Detect which cell encompasses the target text, then output its (x, y) center coordinate. 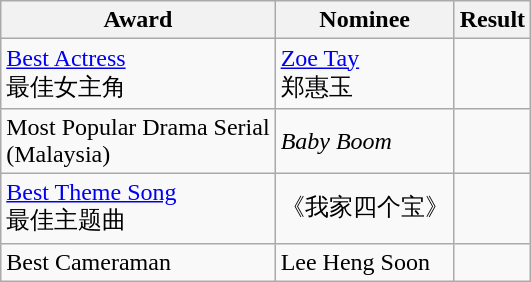
Zoe Tay 郑惠玉 (364, 74)
Baby Boom (364, 140)
《我家四个宝》 (364, 208)
Best Theme Song 最佳主题曲 (138, 208)
Result (492, 20)
Best Cameraman (138, 262)
Award (138, 20)
Nominee (364, 20)
Most Popular Drama Serial (Malaysia) (138, 140)
Best Actress 最佳女主角 (138, 74)
Lee Heng Soon (364, 262)
